Search for the cell housing the specified text and yield its [x, y] center coordinate. 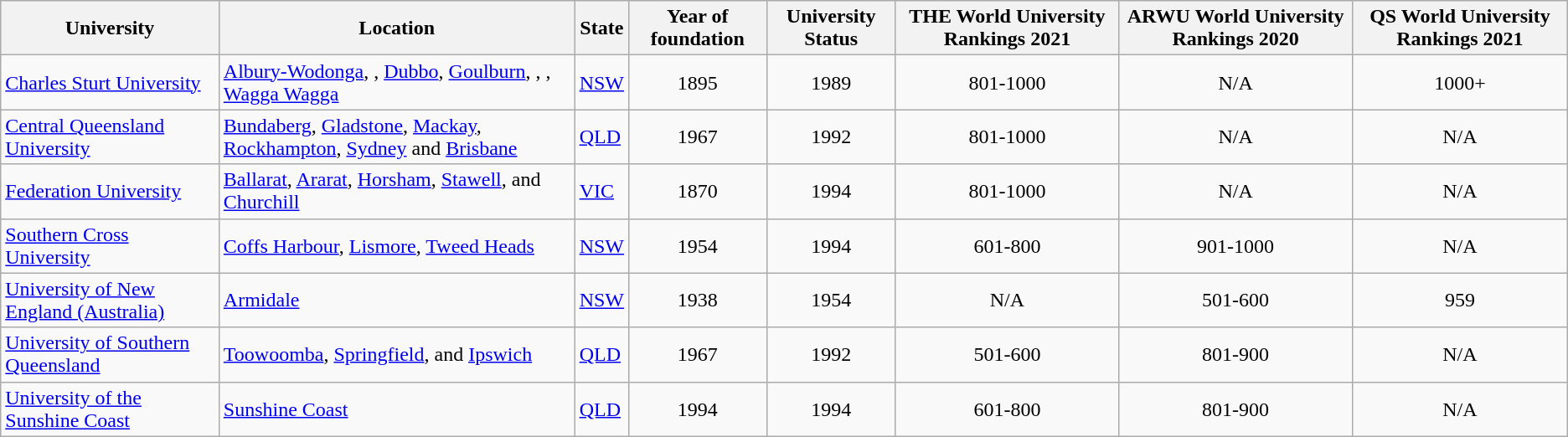
Southern Cross University [111, 246]
Sunshine Coast [397, 409]
University [111, 28]
1895 [699, 82]
Year of foundation [699, 28]
Albury-Wodonga, , Dubbo, Goulburn, , , Wagga Wagga [397, 82]
1000+ [1461, 82]
Bundaberg, Gladstone, Mackay, Rockhampton, Sydney and Brisbane [397, 137]
Armidale [397, 300]
1989 [831, 82]
Toowoomba, Springfield, and Ipswich [397, 355]
VIC [601, 191]
University of the Sunshine Coast [111, 409]
Central Queensland University [111, 137]
Location [397, 28]
Federation University [111, 191]
959 [1461, 300]
THE World University Rankings 2021 [1007, 28]
State [601, 28]
1938 [699, 300]
University of New England (Australia) [111, 300]
Coffs Harbour, Lismore, Tweed Heads [397, 246]
University Status [831, 28]
Charles Sturt University [111, 82]
University of Southern Queensland [111, 355]
Ballarat, Ararat, Horsham, Stawell, and Churchill [397, 191]
ARWU World University Rankings 2020 [1236, 28]
1870 [699, 191]
901-1000 [1236, 246]
QS World University Rankings 2021 [1461, 28]
